Scan for the cell matching the given text and deliver its (X, Y) coordinate at center. 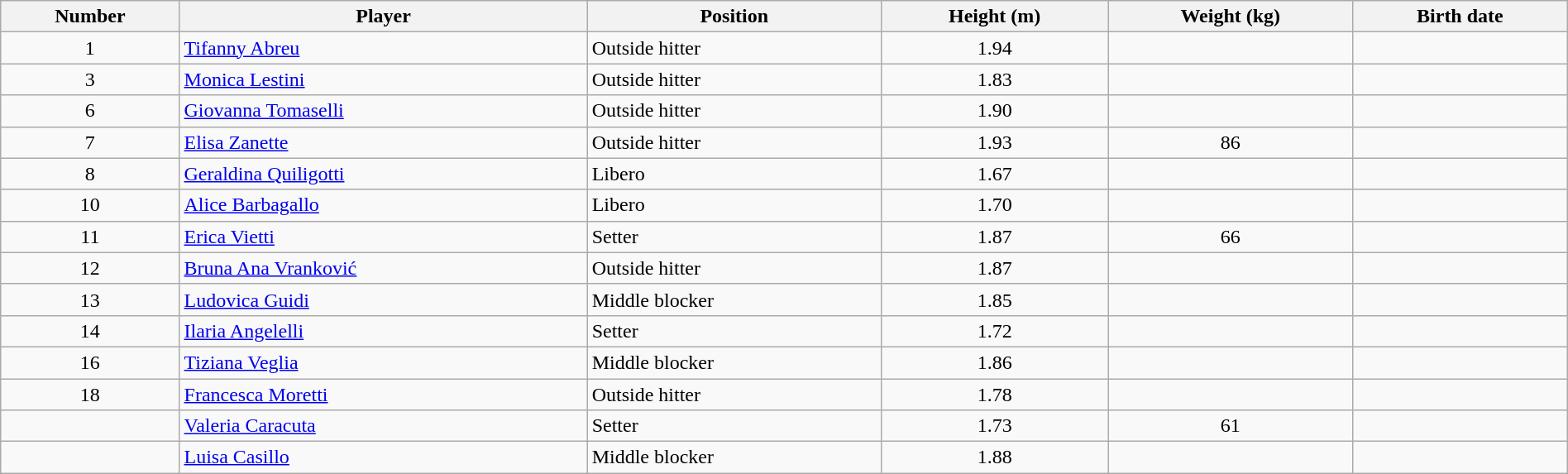
18 (90, 395)
11 (90, 237)
10 (90, 205)
8 (90, 174)
Height (m) (994, 17)
Alice Barbagallo (384, 205)
1.78 (994, 395)
Position (734, 17)
1.88 (994, 457)
Weight (kg) (1231, 17)
Birth date (1460, 17)
1.85 (994, 299)
12 (90, 268)
1.73 (994, 426)
1.70 (994, 205)
66 (1231, 237)
14 (90, 331)
Erica Vietti (384, 237)
1.83 (994, 79)
Ludovica Guidi (384, 299)
1.67 (994, 174)
Bruna Ana Vranković (384, 268)
Geraldina Quiligotti (384, 174)
1.90 (994, 111)
Francesca Moretti (384, 395)
Number (90, 17)
1.93 (994, 142)
Elisa Zanette (384, 142)
6 (90, 111)
1 (90, 48)
16 (90, 362)
86 (1231, 142)
Valeria Caracuta (384, 426)
Luisa Casillo (384, 457)
1.94 (994, 48)
7 (90, 142)
61 (1231, 426)
1.72 (994, 331)
Giovanna Tomaselli (384, 111)
Player (384, 17)
Monica Lestini (384, 79)
Tiziana Veglia (384, 362)
Tifanny Abreu (384, 48)
13 (90, 299)
1.86 (994, 362)
3 (90, 79)
Ilaria Angelelli (384, 331)
